For the text-containing cell, return its midpoint in [x, y] coordinate format. 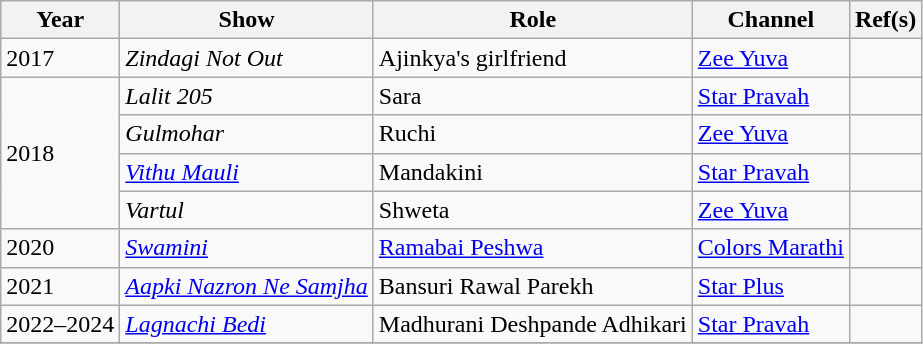
Ref(s) [885, 20]
Zindagi Not Out [247, 58]
Sara [532, 96]
2020 [60, 248]
2017 [60, 58]
Vithu Mauli [247, 172]
2021 [60, 286]
2022–2024 [60, 324]
Year [60, 20]
Lalit 205 [247, 96]
Gulmohar [247, 134]
Bansuri Rawal Parekh [532, 286]
Shweta [532, 210]
Star Plus [770, 286]
2018 [60, 153]
Show [247, 20]
Swamini [247, 248]
Lagnachi Bedi [247, 324]
Aapki Nazron Ne Samjha [247, 286]
Madhurani Deshpande Adhikari [532, 324]
Ramabai Peshwa [532, 248]
Ruchi [532, 134]
Channel [770, 20]
Ajinkya's girlfriend [532, 58]
Vartul [247, 210]
Mandakini [532, 172]
Colors Marathi [770, 248]
Role [532, 20]
